Return (x, y) of the center of cell containing provided text 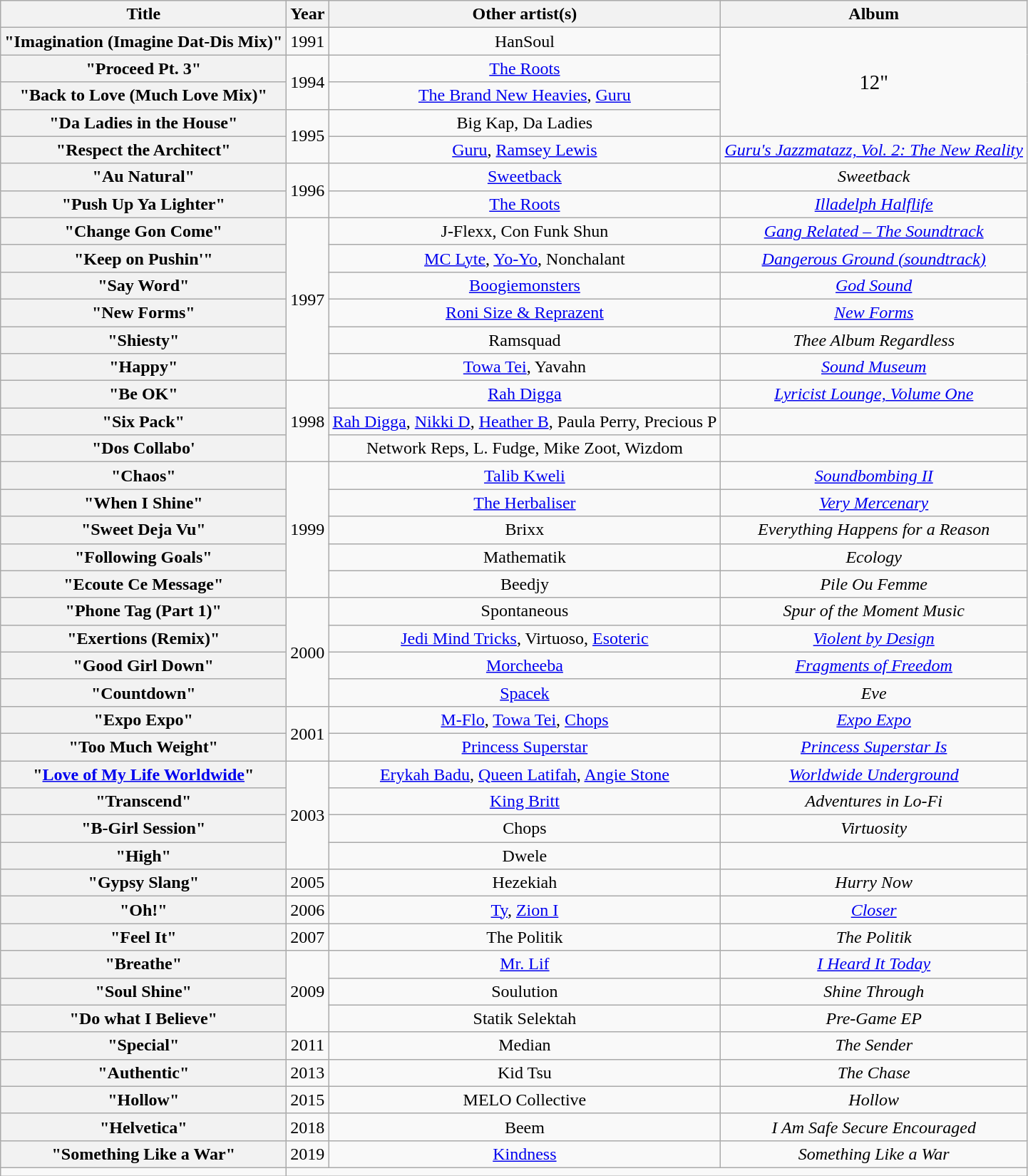
"Be OK" (144, 394)
1996 (308, 190)
Beem (525, 1127)
Spur of the Moment Music (874, 611)
Album (874, 14)
Roni Size & Reprazent (525, 312)
"Proceed Pt. 3" (144, 68)
"Keep on Pushin'" (144, 258)
"Oh!" (144, 910)
The Sender (874, 1045)
The Herbaliser (525, 503)
1999 (308, 530)
Brixx (525, 530)
Year (308, 14)
Beedjy (525, 584)
Eve (874, 692)
Worldwide Underground (874, 774)
Other artist(s) (525, 14)
2000 (308, 652)
Very Mercenary (874, 503)
1998 (308, 421)
"Dos Collabo' (144, 449)
God Sound (874, 285)
Gang Related – The Soundtrack (874, 231)
King Britt (525, 802)
Talib Kweli (525, 476)
"Good Girl Down" (144, 665)
"Back to Love (Much Love Mix)" (144, 96)
Guru, Ramsey Lewis (525, 150)
Rah Digga (525, 394)
Violent by Design (874, 638)
Hurry Now (874, 883)
"Do what I Believe" (144, 1018)
"Special" (144, 1045)
Illadelph Halflife (874, 204)
"Da Ladies in the House" (144, 123)
"Gypsy Slang" (144, 883)
1995 (308, 136)
"Six Pack" (144, 421)
I Heard It Today (874, 964)
Princess Superstar Is (874, 747)
1991 (308, 41)
1997 (308, 299)
"When I Shine" (144, 503)
2013 (308, 1073)
"Imagination (Imagine Dat-Dis Mix)" (144, 41)
2009 (308, 991)
Lyricist Lounge, Volume One (874, 394)
J-Flexx, Con Funk Shun (525, 231)
Fragments of Freedom (874, 665)
"High" (144, 856)
"Helvetica" (144, 1127)
"Phone Tag (Part 1)" (144, 611)
2003 (308, 814)
Shine Through (874, 991)
"Exertions (Remix)" (144, 638)
Princess Superstar (525, 747)
"Expo Expo" (144, 720)
"Happy" (144, 367)
"Sweet Deja Vu" (144, 530)
Towa Tei, Yavahn (525, 367)
Erykah Badu, Queen Latifah, Angie Stone (525, 774)
2005 (308, 883)
"Breathe" (144, 964)
Boogiemonsters (525, 285)
Title (144, 14)
"Following Goals" (144, 557)
"Love of My Life Worldwide" (144, 774)
2015 (308, 1100)
"Change Gon Come" (144, 231)
Network Reps, L. Fudge, Mike Zoot, Wizdom (525, 449)
Ecology (874, 557)
Hezekiah (525, 883)
"Something Like a War" (144, 1154)
Closer (874, 910)
Jedi Mind Tricks, Virtuoso, Esoteric (525, 638)
"Authentic" (144, 1073)
2011 (308, 1045)
"Transcend" (144, 802)
Mr. Lif (525, 964)
Dwele (525, 856)
The Brand New Heavies, Guru (525, 96)
2019 (308, 1154)
MC Lyte, Yo-Yo, Nonchalant (525, 258)
2018 (308, 1127)
Statik Selektah (525, 1018)
New Forms (874, 312)
"Say Word" (144, 285)
"Chaos" (144, 476)
"Feel It" (144, 937)
"Shiesty" (144, 340)
2007 (308, 937)
Guru's Jazzmatazz, Vol. 2: The New Reality (874, 150)
"B-Girl Session" (144, 829)
"Soul Shine" (144, 991)
Virtuosity (874, 829)
2006 (308, 910)
"Hollow" (144, 1100)
Kindness (525, 1154)
Pre-Game EP (874, 1018)
Thee Album Regardless (874, 340)
HanSoul (525, 41)
Pile Ou Femme (874, 584)
Median (525, 1045)
1994 (308, 82)
I Am Safe Secure Encouraged (874, 1127)
Ramsquad (525, 340)
Spontaneous (525, 611)
Ty, Zion I (525, 910)
"Countdown" (144, 692)
12" (874, 82)
Hollow (874, 1100)
Rah Digga, Nikki D, Heather B, Paula Perry, Precious P (525, 421)
Spacek (525, 692)
"New Forms" (144, 312)
Adventures in Lo-Fi (874, 802)
Soundbombing II (874, 476)
Expo Expo (874, 720)
Dangerous Ground (soundtrack) (874, 258)
Chops (525, 829)
Something Like a War (874, 1154)
Mathematik (525, 557)
Morcheeba (525, 665)
"Respect the Architect" (144, 150)
"Too Much Weight" (144, 747)
2001 (308, 733)
Sound Museum (874, 367)
The Chase (874, 1073)
"Push Up Ya Lighter" (144, 204)
Everything Happens for a Reason (874, 530)
"Ecoute Ce Message" (144, 584)
Soulution (525, 991)
M-Flo, Towa Tei, Chops (525, 720)
MELO Collective (525, 1100)
"Au Natural" (144, 177)
Kid Tsu (525, 1073)
Big Kap, Da Ladies (525, 123)
